Pinpoint the cell where the given text exists, returning its [x, y] midpoint coordinate. 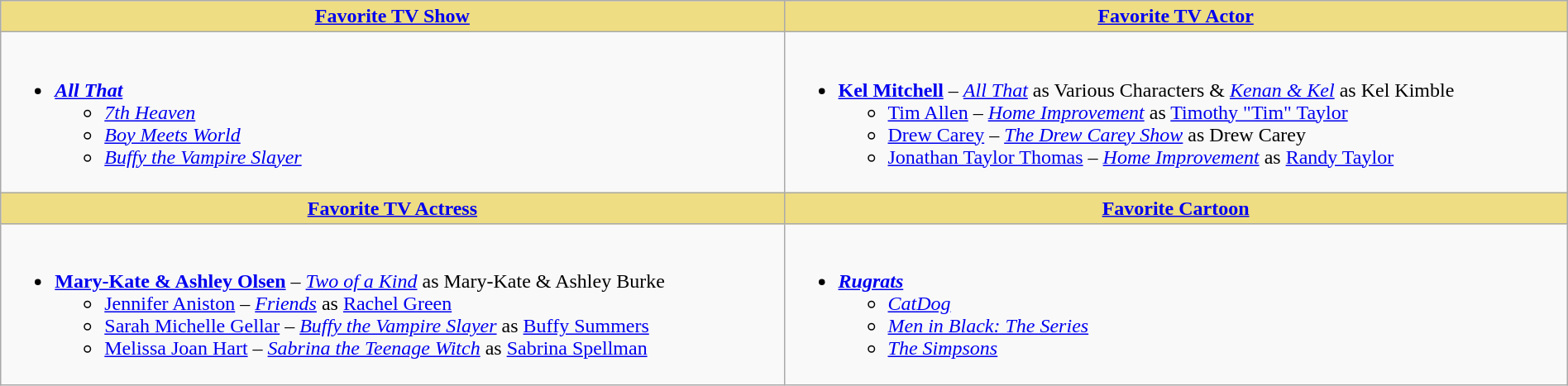
RugratsCatDogMen in Black: The SeriesThe Simpsons [1176, 304]
All That7th HeavenBoy Meets WorldBuffy the Vampire Slayer [392, 112]
Favorite TV Actor [1176, 17]
Favorite TV Show [392, 17]
Favorite Cartoon [1176, 208]
Favorite TV Actress [392, 208]
